Return (X, Y) of the center of cell containing provided text 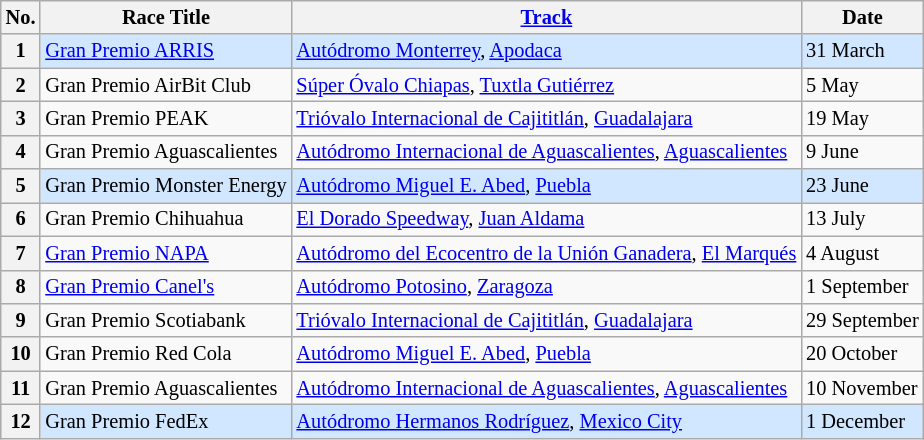
20 October (862, 354)
3 (21, 118)
5 May (862, 85)
31 March (862, 51)
6 (21, 219)
7 (21, 253)
Date (862, 17)
2 (21, 85)
5 (21, 186)
23 June (862, 186)
10 (21, 354)
No. (21, 17)
El Dorado Speedway, Juan Aldama (547, 219)
1 (21, 51)
Gran Premio Monster Energy (166, 186)
1 September (862, 287)
29 September (862, 320)
Súper Óvalo Chiapas, Tuxtla Gutiérrez (547, 85)
1 December (862, 421)
Race Title (166, 17)
4 (21, 152)
Gran Premio Red Cola (166, 354)
4 August (862, 253)
Gran Premio Chihuahua (166, 219)
Autódromo Monterrey, Apodaca (547, 51)
8 (21, 287)
Gran Premio AirBit Club (166, 85)
10 November (862, 388)
Autódromo Hermanos Rodríguez, Mexico City (547, 421)
13 July (862, 219)
Gran Premio NAPA (166, 253)
Gran Premio FedEx (166, 421)
Autódromo Potosino, Zaragoza (547, 287)
9 (21, 320)
Autódromo del Ecocentro de la Unión Ganadera, El Marqués (547, 253)
12 (21, 421)
9 June (862, 152)
Gran Premio ARRIS (166, 51)
19 May (862, 118)
Gran Premio Scotiabank (166, 320)
Gran Premio Canel's (166, 287)
Track (547, 17)
Gran Premio PEAK (166, 118)
11 (21, 388)
